Scan for the cell matching the given text and deliver its [X, Y] coordinate at center. 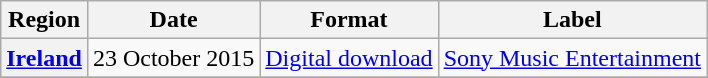
Date [173, 20]
Format [349, 20]
Digital download [349, 58]
Label [572, 20]
Region [44, 20]
Sony Music Entertainment [572, 58]
23 October 2015 [173, 58]
Ireland [44, 58]
